Output the [X, Y] coordinate of the center of the cell containing the given text.  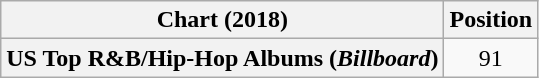
US Top R&B/Hip-Hop Albums (Billboard) [222, 58]
91 [491, 58]
Position [491, 20]
Chart (2018) [222, 20]
